Find where the given text appears and provide that cell's center as [x, y] coordinate. 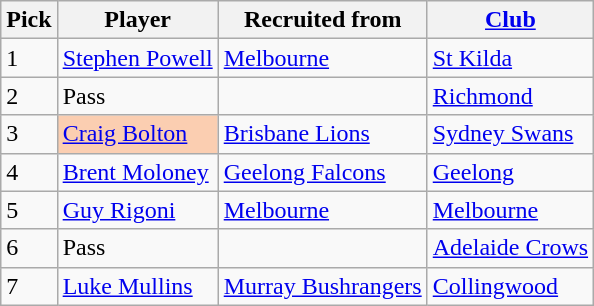
Adelaide Crows [510, 248]
Stephen Powell [138, 58]
Club [510, 20]
4 [29, 172]
Luke Mullins [138, 286]
Guy Rigoni [138, 210]
Player [138, 20]
5 [29, 210]
Collingwood [510, 286]
Brisbane Lions [322, 134]
Pick [29, 20]
Geelong Falcons [322, 172]
Geelong [510, 172]
3 [29, 134]
Craig Bolton [138, 134]
1 [29, 58]
St Kilda [510, 58]
Recruited from [322, 20]
Murray Bushrangers [322, 286]
2 [29, 96]
7 [29, 286]
Brent Moloney [138, 172]
Sydney Swans [510, 134]
6 [29, 248]
Richmond [510, 96]
